Pinpoint the cell where the given text exists, returning its (x, y) midpoint coordinate. 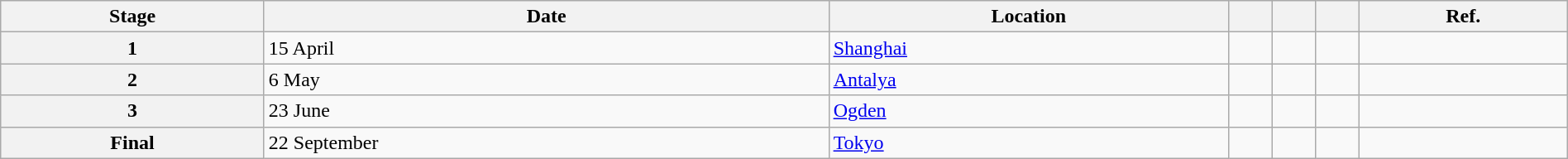
Final (132, 142)
15 April (546, 48)
Stage (132, 17)
2 (132, 79)
3 (132, 111)
Ref. (1463, 17)
1 (132, 48)
Location (1029, 17)
Shanghai (1029, 48)
23 June (546, 111)
6 May (546, 79)
Tokyo (1029, 142)
Date (546, 17)
Ogden (1029, 111)
Antalya (1029, 79)
22 September (546, 142)
